Identify which cell holds the provided text, then report its (x, y) central coordinate. 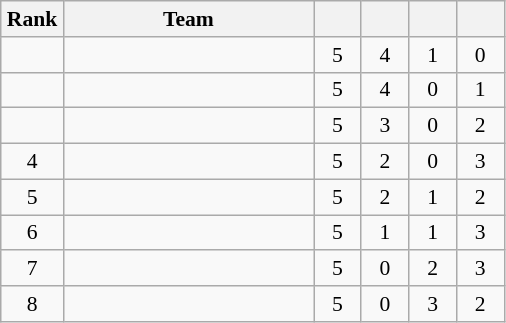
Team (188, 19)
8 (32, 304)
Rank (32, 19)
7 (32, 269)
6 (32, 233)
